Provide the [x, y] coordinate of the cell's center where the given text is located.  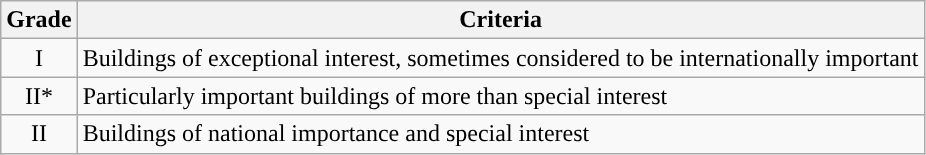
Criteria [500, 20]
Buildings of national importance and special interest [500, 134]
Grade [39, 20]
II* [39, 96]
Buildings of exceptional interest, sometimes considered to be internationally important [500, 58]
Particularly important buildings of more than special interest [500, 96]
I [39, 58]
II [39, 134]
